Return the [x, y] coordinate for the center point of the cell that contains the specified text.  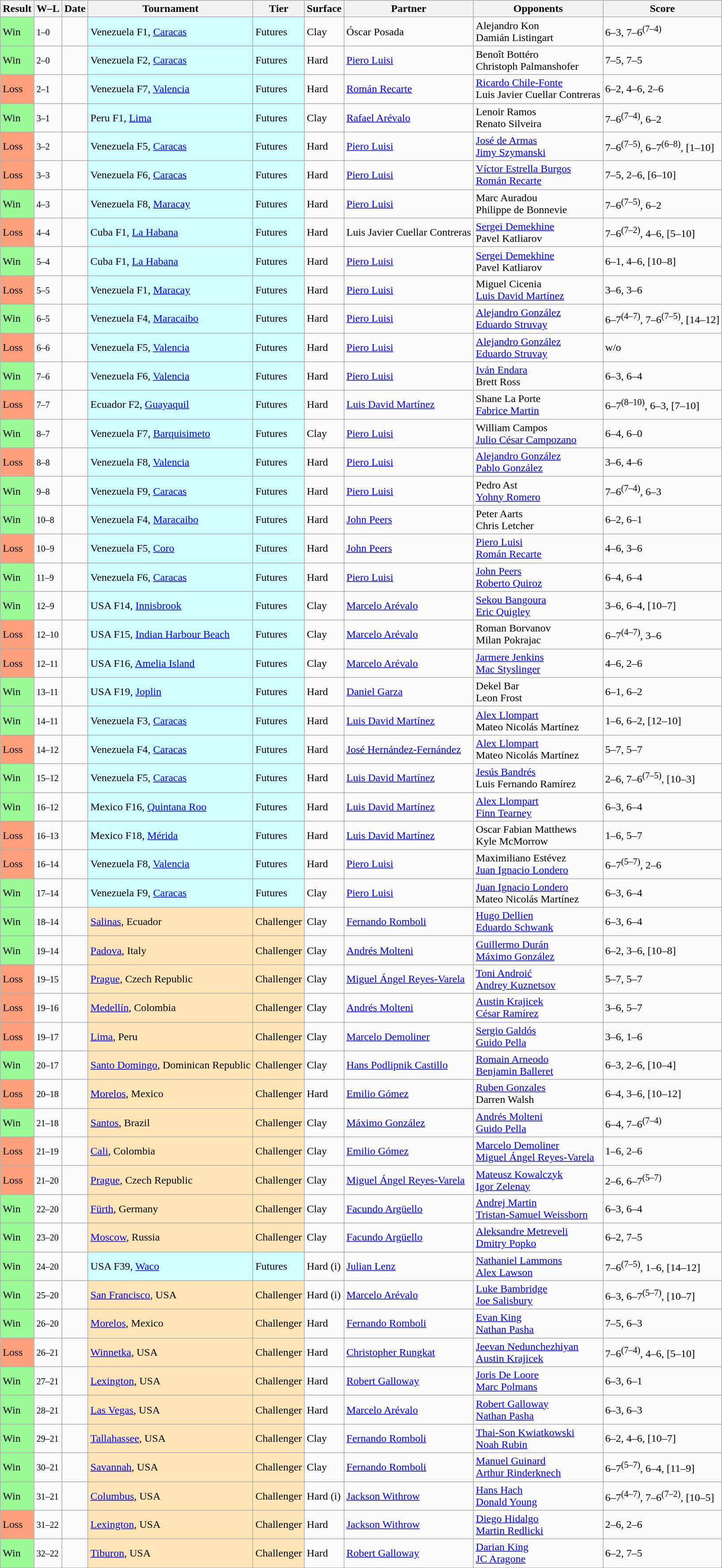
6–3, 6–1 [662, 1381]
26–21 [48, 1352]
19–17 [48, 1036]
José Hernández-Fernández [409, 749]
Columbus, USA [170, 1496]
Víctor Estrella Burgos Román Recarte [538, 175]
7–6 [48, 376]
6–7(5–7), 2–6 [662, 864]
5–4 [48, 261]
7–7 [48, 405]
2–6, 2–6 [662, 1524]
28–21 [48, 1410]
6–7(5–7), 6–4, [11–9] [662, 1467]
Máximo González [409, 1123]
3–6, 3–6 [662, 290]
Marc Auradou Philippe de Bonnevie [538, 204]
6–3, 6–3 [662, 1410]
6–2, 4–6, 2–6 [662, 89]
1–6, 2–6 [662, 1151]
Venezuela F7, Barquisimeto [170, 433]
20–18 [48, 1094]
25–20 [48, 1295]
Salinas, Ecuador [170, 921]
6–7(4–7), 3–6 [662, 635]
6–4, 6–0 [662, 433]
Marcelo Demoliner [409, 1036]
26–20 [48, 1324]
27–21 [48, 1381]
Mexico F16, Quintana Roo [170, 807]
Peter Aarts Chris Letcher [538, 520]
11–9 [48, 577]
8–7 [48, 433]
Román Recarte [409, 89]
Fürth, Germany [170, 1208]
Toni Androić Andrey Kuznetsov [538, 979]
1–6, 6–2, [12–10] [662, 720]
Thai-Son Kwiatkowski Noah Rubin [538, 1439]
Result [17, 9]
Jarmere Jenkins Mac Styslinger [538, 663]
7–6(7–2), 4–6, [5–10] [662, 232]
Medellín, Colombia [170, 1008]
Ecuador F2, Guayaquil [170, 405]
3–1 [48, 117]
3–6, 5–7 [662, 1008]
Nathaniel Lammons Alex Lawson [538, 1266]
Venezuela F2, Caracas [170, 60]
Cali, Colombia [170, 1151]
6–2, 3–6, [10–8] [662, 951]
14–11 [48, 720]
1–0 [48, 32]
Alejandro González Pablo González [538, 463]
Tiburon, USA [170, 1553]
12–9 [48, 605]
9–8 [48, 491]
Lima, Peru [170, 1036]
7–6(7–5), 6–2 [662, 204]
Joris De Loore Marc Polmans [538, 1381]
Darian King JC Aragone [538, 1553]
21–18 [48, 1123]
Rafael Arévalo [409, 117]
William Campos Julio César Campozano [538, 433]
Venezuela F7, Valencia [170, 89]
21–19 [48, 1151]
16–12 [48, 807]
24–20 [48, 1266]
12–10 [48, 635]
19–15 [48, 979]
17–14 [48, 893]
Peru F1, Lima [170, 117]
14–12 [48, 749]
12–11 [48, 663]
Christopher Rungkat [409, 1352]
Iván Endara Brett Ross [538, 376]
USA F16, Amelia Island [170, 663]
w/o [662, 347]
6–2, 4–6, [10–7] [662, 1439]
José de Armas Jimy Szymanski [538, 147]
Daniel Garza [409, 692]
2–6, 7–6(7–5), [10–3] [662, 778]
Dekel Bar Leon Frost [538, 692]
6–3, 2–6, [10–4] [662, 1065]
20–17 [48, 1065]
6–5 [48, 319]
2–0 [48, 60]
Santo Domingo, Dominican Republic [170, 1065]
31–22 [48, 1524]
7–6(7–5), 1–6, [14–12] [662, 1266]
23–20 [48, 1237]
Tier [279, 9]
7–6(7–4), 6–2 [662, 117]
6–4, 7–6(7–4) [662, 1123]
6–6 [48, 347]
22–20 [48, 1208]
Lenoir Ramos Renato Silveira [538, 117]
Shane La Porte Fabrice Martin [538, 405]
Romain Arneodo Benjamin Balleret [538, 1065]
Surface [324, 9]
6–2, 6–1 [662, 520]
5–5 [48, 290]
16–13 [48, 836]
Venezuela F5, Coro [170, 548]
Sergio Galdós Guido Pella [538, 1036]
6–4, 6–4 [662, 577]
6–1, 4–6, [10–8] [662, 261]
Tournament [170, 9]
6–3, 6–7(5–7), [10–7] [662, 1295]
Las Vegas, USA [170, 1410]
13–11 [48, 692]
Luke Bambridge Joe Salisbury [538, 1295]
Ricardo Chile-Fonte Luis Javier Cuellar Contreras [538, 89]
John Peers Roberto Quiroz [538, 577]
W–L [48, 9]
USA F19, Joplin [170, 692]
Austin Krajicek César Ramírez [538, 1008]
Venezuela F1, Caracas [170, 32]
7–6(7–5), 6–7(6–8), [1–10] [662, 147]
Venezuela F3, Caracas [170, 720]
21–20 [48, 1180]
Venezuela F4, Caracas [170, 749]
7–6(7–4), 4–6, [5–10] [662, 1352]
32–22 [48, 1553]
Sekou Bangoura Eric Quigley [538, 605]
Alex Llompart Finn Tearney [538, 807]
8–8 [48, 463]
Padova, Italy [170, 951]
Venezuela F5, Valencia [170, 347]
Hans Podlipnik Castillo [409, 1065]
Opponents [538, 9]
Santos, Brazil [170, 1123]
Venezuela F6, Valencia [170, 376]
Hugo Dellien Eduardo Schwank [538, 921]
7–5, 2–6, [6–10] [662, 175]
6–7(4–7), 7–6(7–5), [14–12] [662, 319]
USA F14, Innisbrook [170, 605]
Score [662, 9]
Hans Hach Donald Young [538, 1496]
Julian Lenz [409, 1266]
Andrés Molteni Guido Pella [538, 1123]
2–1 [48, 89]
Manuel Guinard Arthur Rinderknech [538, 1467]
Mateusz Kowalczyk Igor Zelenay [538, 1180]
10–9 [48, 548]
Miguel Cicenia Luis David Martínez [538, 290]
6–3, 7–6(7–4) [662, 32]
7–6(7–4), 6–3 [662, 491]
3–3 [48, 175]
15–12 [48, 778]
Jesús Bandrés Luis Fernando Ramírez [538, 778]
19–16 [48, 1008]
Savannah, USA [170, 1467]
Guillermo Durán Máximo González [538, 951]
Luis Javier Cuellar Contreras [409, 232]
6–7(4–7), 7–6(7–2), [10–5] [662, 1496]
Roman Borvanov Milan Pokrajac [538, 635]
6–4, 3–6, [10–12] [662, 1094]
10–8 [48, 520]
19–14 [48, 951]
Venezuela F8, Maracay [170, 204]
7–5, 7–5 [662, 60]
1–6, 5–7 [662, 836]
4–6, 2–6 [662, 663]
Juan Ignacio Londero Mateo Nicolás Martínez [538, 893]
30–21 [48, 1467]
USA F39, Waco [170, 1266]
Evan King Nathan Pasha [538, 1324]
Ruben Gonzales Darren Walsh [538, 1094]
Partner [409, 9]
Jeevan Nedunchezhiyan Austin Krajicek [538, 1352]
6–7(8–10), 6–3, [7–10] [662, 405]
Oscar Fabian Matthews Kyle McMorrow [538, 836]
Moscow, Russia [170, 1237]
3–6, 6–4, [10–7] [662, 605]
6–1, 6–2 [662, 692]
Diego Hidalgo Martin Redlicki [538, 1524]
Marcelo Demoliner Miguel Ángel Reyes-Varela [538, 1151]
Winnetka, USA [170, 1352]
2–6, 6–7(5–7) [662, 1180]
Maximiliano Estévez Juan Ignacio Londero [538, 864]
Pedro Ast Yohny Romero [538, 491]
Mexico F18, Mérida [170, 836]
18–14 [48, 921]
Benoît Bottéro Christoph Palmanshofer [538, 60]
4–6, 3–6 [662, 548]
Alejandro Kon Damián Listingart [538, 32]
Tallahassee, USA [170, 1439]
USA F15, Indian Harbour Beach [170, 635]
Andrej Martin Tristan-Samuel Weissborn [538, 1208]
Piero Luisi Román Recarte [538, 548]
3–2 [48, 147]
3–6, 1–6 [662, 1036]
3–6, 4–6 [662, 463]
4–4 [48, 232]
7–5, 6–3 [662, 1324]
Aleksandre Metreveli Dmitry Popko [538, 1237]
Robert Galloway Nathan Pasha [538, 1410]
Óscar Posada [409, 32]
San Francisco, USA [170, 1295]
Venezuela F1, Maracay [170, 290]
Date [75, 9]
29–21 [48, 1439]
31–21 [48, 1496]
16–14 [48, 864]
4–3 [48, 204]
